Identify which cell holds the provided text, then report its [x, y] central coordinate. 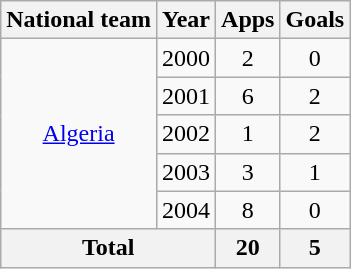
National team [79, 20]
2003 [186, 172]
Algeria [79, 134]
3 [248, 172]
Year [186, 20]
Goals [315, 20]
2004 [186, 210]
Total [108, 248]
Apps [248, 20]
6 [248, 96]
8 [248, 210]
2002 [186, 134]
5 [315, 248]
2000 [186, 58]
20 [248, 248]
2001 [186, 96]
